Return the (x, y) coordinate for the center point of the cell that contains the specified text.  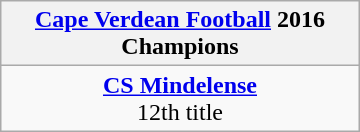
Cape Verdean Football 2016Champions (180, 34)
CS Mindelense12th title (180, 98)
